Find where the given text appears and provide that cell's center as [X, Y] coordinate. 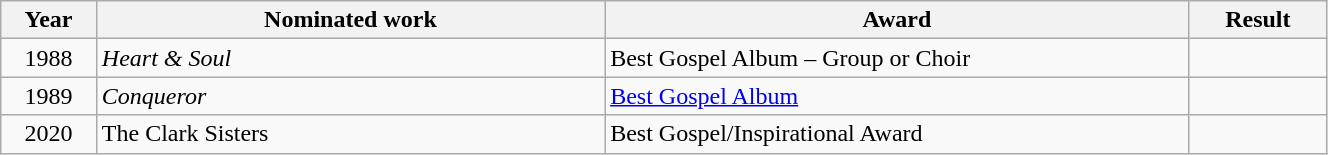
The Clark Sisters [350, 134]
Heart & Soul [350, 58]
Best Gospel Album [898, 96]
1989 [49, 96]
Best Gospel Album – Group or Choir [898, 58]
Result [1258, 20]
Conqueror [350, 96]
2020 [49, 134]
Year [49, 20]
1988 [49, 58]
Award [898, 20]
Best Gospel/Inspirational Award [898, 134]
Nominated work [350, 20]
